Search for the cell housing the specified text and yield its [x, y] center coordinate. 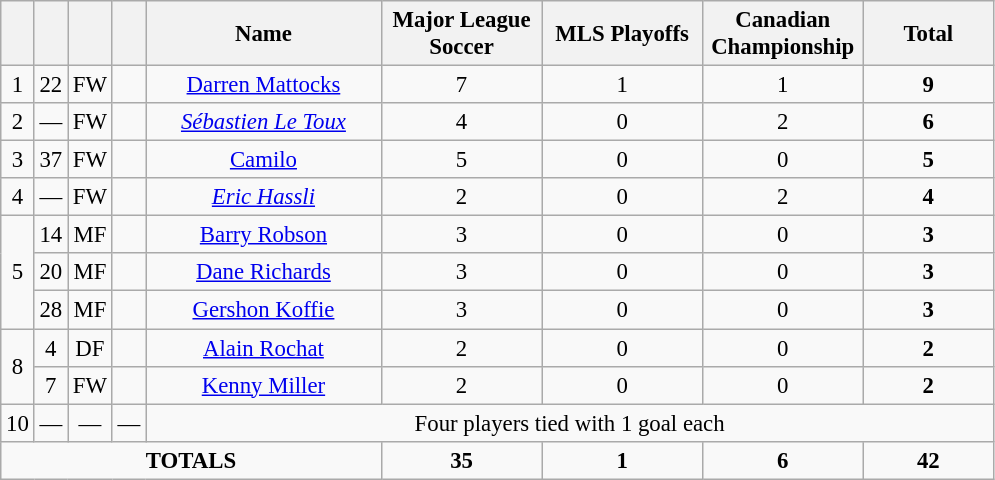
42 [928, 460]
MLS Playoffs [622, 34]
Canadian Championship [782, 34]
35 [462, 460]
Gershon Koffie [264, 310]
Sébastien Le Toux [264, 122]
Eric Hassli [264, 197]
37 [50, 160]
28 [50, 310]
Barry Robson [264, 235]
10 [18, 423]
22 [50, 85]
Alain Rochat [264, 348]
Dane Richards [264, 273]
8 [18, 366]
9 [928, 85]
Kenny Miller [264, 385]
Total [928, 34]
14 [50, 235]
Name [264, 34]
Camilo [264, 160]
Four players tied with 1 goal each [570, 423]
Major League Soccer [462, 34]
20 [50, 273]
DF [90, 348]
Darren Mattocks [264, 85]
TOTALS [191, 460]
